Identify which cell holds the provided text, then report its [x, y] central coordinate. 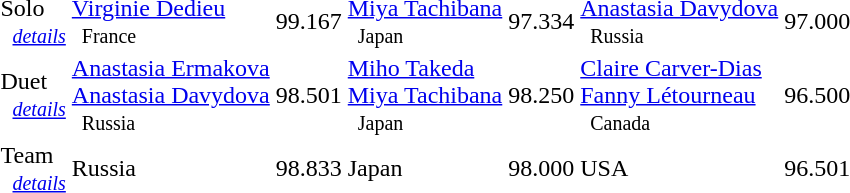
Miho Takeda Miya Tachibana Japan [425, 95]
98.250 [542, 95]
Anastasia Ermakova Anastasia Davydova Russia [170, 95]
Claire Carver-Dias Fanny Létourneau Canada [680, 95]
98.501 [308, 95]
